Return (X, Y) of the center of cell containing provided text 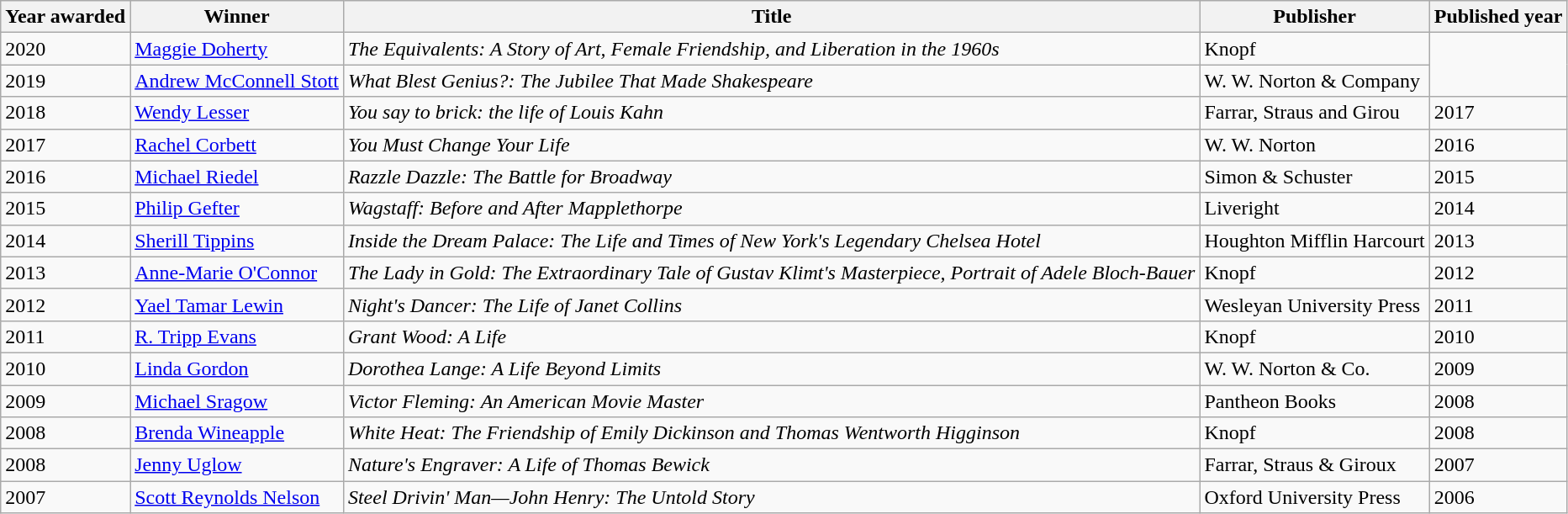
The Lady in Gold: The Extraordinary Tale of Gustav Klimt's Masterpiece, Portrait of Adele Bloch-Bauer (772, 273)
R. Tripp Evans (237, 336)
You say to brick: the life of Louis Kahn (772, 113)
Maggie Doherty (237, 49)
Liveright (1315, 209)
W. W. Norton & Co. (1315, 368)
Year awarded (66, 17)
Michael Riedel (237, 177)
Rachel Corbett (237, 145)
Houghton Mifflin Harcourt (1315, 241)
Title (772, 17)
Sherill Tippins (237, 241)
Simon & Schuster (1315, 177)
The Equivalents: A Story of Art, Female Friendship, and Liberation in the 1960s (772, 49)
Inside the Dream Palace: The Life and Times of New York's Legendary Chelsea Hotel (772, 241)
Farrar, Straus & Giroux (1315, 465)
Wendy Lesser (237, 113)
Wagstaff: Before and After Mapplethorpe (772, 209)
Andrew McConnell Stott (237, 81)
Farrar, Straus and Girou (1315, 113)
You Must Change Your Life (772, 145)
Published year (1498, 17)
Winner (237, 17)
W. W. Norton & Company (1315, 81)
Oxford University Press (1315, 497)
Jenny Uglow (237, 465)
Publisher (1315, 17)
Yael Tamar Lewin (237, 305)
Night's Dancer: The Life of Janet Collins (772, 305)
Wesleyan University Press (1315, 305)
What Blest Genius?: The Jubilee That Made Shakespeare (772, 81)
Razzle Dazzle: The Battle for Broadway (772, 177)
Philip Gefter (237, 209)
Nature's Engraver: A Life of Thomas Bewick (772, 465)
Scott Reynolds Nelson (237, 497)
Pantheon Books (1315, 401)
Anne-Marie O'Connor (237, 273)
2006 (1498, 497)
2019 (66, 81)
Brenda Wineapple (237, 433)
2020 (66, 49)
W. W. Norton (1315, 145)
Victor Fleming: An American Movie Master (772, 401)
Dorothea Lange: A Life Beyond Limits (772, 368)
2018 (66, 113)
Steel Drivin' Man—John Henry: The Untold Story (772, 497)
White Heat: The Friendship of Emily Dickinson and Thomas Wentworth Higginson (772, 433)
Grant Wood: A Life (772, 336)
Michael Sragow (237, 401)
Linda Gordon (237, 368)
